Scan for the cell matching the given text and deliver its (X, Y) coordinate at center. 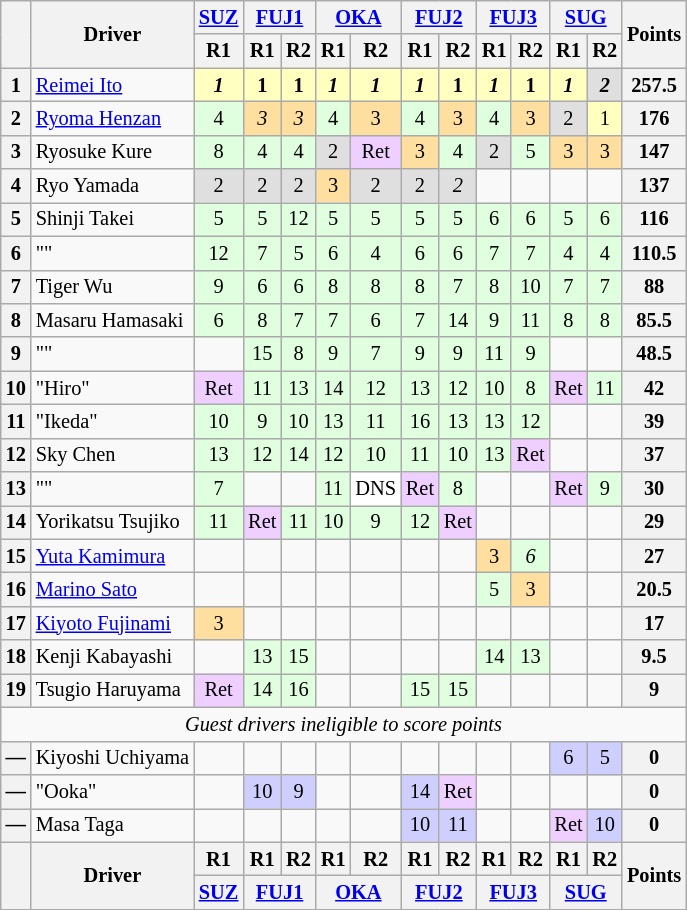
Shinji Takei (112, 219)
DNS (375, 489)
110.5 (654, 253)
27 (654, 556)
Yorikatsu Tsujiko (112, 522)
116 (654, 219)
9.5 (654, 657)
20.5 (654, 589)
Kiyoshi Uchiyama (112, 758)
42 (654, 388)
88 (654, 287)
Marino Sato (112, 589)
Ryoma Henzan (112, 118)
48.5 (654, 354)
Guest drivers ineligible to score points (344, 724)
Masa Taga (112, 825)
19 (16, 690)
Ryosuke Kure (112, 152)
257.5 (654, 85)
Masaru Hamasaki (112, 320)
Kenji Kabayashi (112, 657)
Sky Chen (112, 455)
Tiger Wu (112, 287)
18 (16, 657)
176 (654, 118)
147 (654, 152)
39 (654, 421)
Tsugio Haruyama (112, 690)
Kiyoto Fujinami (112, 623)
"Hiro" (112, 388)
29 (654, 522)
30 (654, 489)
37 (654, 455)
Reimei Ito (112, 85)
Ryo Yamada (112, 186)
85.5 (654, 320)
"Ooka" (112, 791)
"Ikeda" (112, 421)
137 (654, 186)
Yuta Kamimura (112, 556)
